Return (X, Y) of the center of cell containing provided text 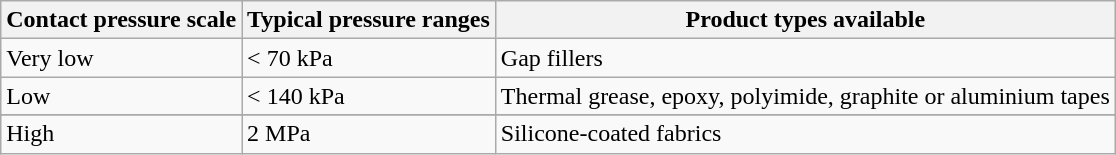
Gap fillers (805, 58)
Thermal grease, epoxy, polyimide, graphite or aluminium tapes (805, 96)
Contact pressure scale (122, 20)
Product types available (805, 20)
Very low (122, 58)
2 MPa (369, 134)
Silicone-coated fabrics (805, 134)
Low (122, 96)
Typical pressure ranges (369, 20)
< 140 kPa (369, 96)
< 70 kPa (369, 58)
High (122, 134)
